Return (X, Y) of the center of cell containing provided text 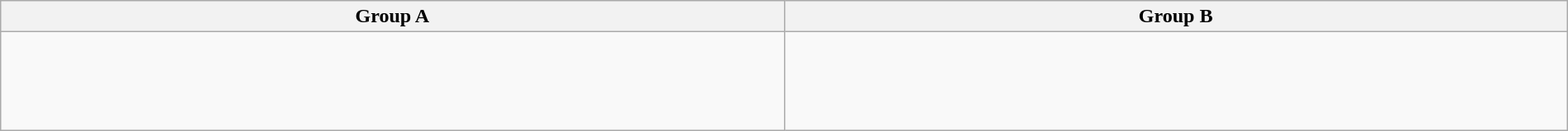
Group B (1176, 16)
Group A (392, 16)
